Provide the (x, y) coordinate of the cell's center where the given text is located.  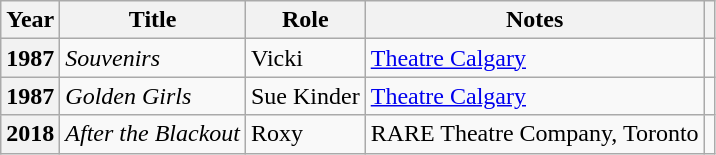
Golden Girls (153, 96)
Vicki (305, 58)
2018 (30, 134)
After the Blackout (153, 134)
Role (305, 20)
Sue Kinder (305, 96)
Roxy (305, 134)
RARE Theatre Company, Toronto (534, 134)
Souvenirs (153, 58)
Year (30, 20)
Notes (534, 20)
Title (153, 20)
